Determine the [x, y] coordinate at the center of the cell enclosing the given text.  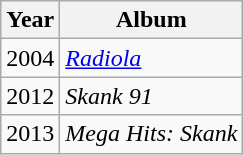
Radiola [152, 58]
Year [30, 20]
Album [152, 20]
2004 [30, 58]
2012 [30, 96]
2013 [30, 134]
Mega Hits: Skank [152, 134]
Skank 91 [152, 96]
